Scan for the cell matching the given text and deliver its [X, Y] coordinate at center. 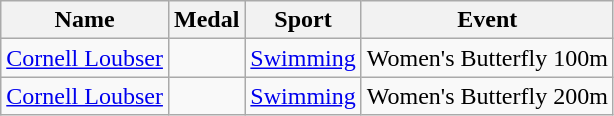
Name [85, 20]
Medal [206, 20]
Sport [303, 20]
Women's Butterfly 100m [487, 58]
Women's Butterfly 200m [487, 96]
Event [487, 20]
